Provide the [x, y] coordinate of the cell's center where the given text is located.  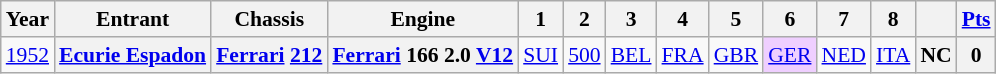
Entrant [132, 19]
6 [790, 19]
NED [843, 55]
Chassis [269, 19]
GER [790, 55]
Ferrari 166 2.0 V12 [422, 55]
0 [976, 55]
Year [28, 19]
Ferrari 212 [269, 55]
NC [936, 55]
ITA [893, 55]
GBR [736, 55]
FRA [683, 55]
4 [683, 19]
3 [632, 19]
Ecurie Espadon [132, 55]
Pts [976, 19]
2 [584, 19]
Engine [422, 19]
8 [893, 19]
5 [736, 19]
500 [584, 55]
BEL [632, 55]
7 [843, 19]
SUI [540, 55]
1952 [28, 55]
1 [540, 19]
